Return (x, y) of the center of cell containing provided text 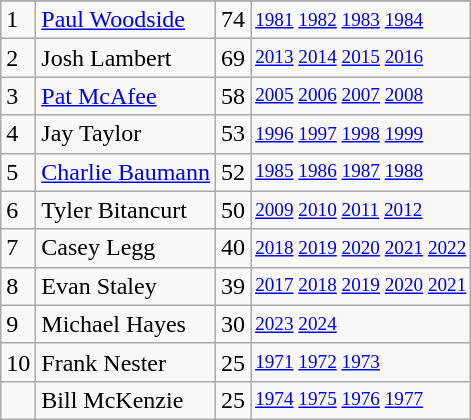
2005 2006 2007 2008 (361, 96)
40 (234, 248)
50 (234, 210)
58 (234, 96)
Jay Taylor (126, 134)
1971 1972 1973 (361, 362)
Frank Nester (126, 362)
39 (234, 286)
2017 2018 2019 2020 2021 (361, 286)
Casey Legg (126, 248)
1 (18, 20)
3 (18, 96)
Michael Hayes (126, 324)
1996 1997 1998 1999 (361, 134)
1985 1986 1987 1988 (361, 172)
Tyler Bitancurt (126, 210)
1981 1982 1983 1984 (361, 20)
53 (234, 134)
4 (18, 134)
6 (18, 210)
Charlie Baumann (126, 172)
1974 1975 1976 1977 (361, 400)
2013 2014 2015 2016 (361, 58)
Bill McKenzie (126, 400)
10 (18, 362)
8 (18, 286)
Paul Woodside (126, 20)
5 (18, 172)
2009 2010 2011 2012 (361, 210)
Josh Lambert (126, 58)
74 (234, 20)
Evan Staley (126, 286)
9 (18, 324)
2018 2019 2020 2021 2022 (361, 248)
Pat McAfee (126, 96)
69 (234, 58)
30 (234, 324)
52 (234, 172)
2023 2024 (361, 324)
2 (18, 58)
7 (18, 248)
